For the text-containing cell, return its midpoint in [x, y] coordinate format. 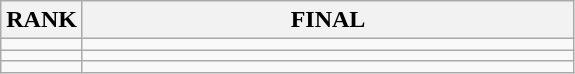
FINAL [328, 20]
RANK [42, 20]
